Return the (X, Y) coordinate for the center point of the cell that contains the specified text.  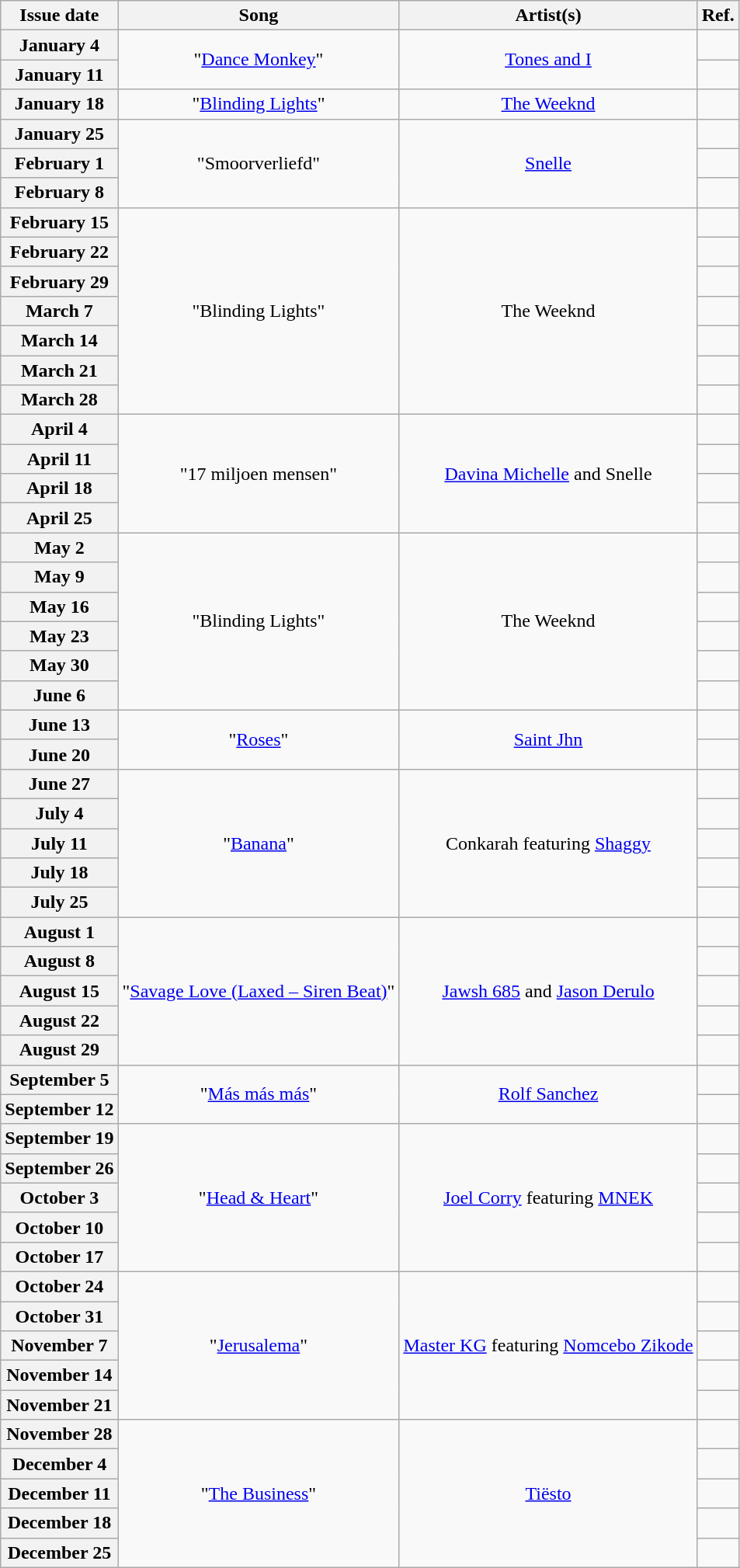
May 2 (59, 548)
"Banana" (259, 843)
Tones and I (548, 60)
July 18 (59, 873)
July 4 (59, 813)
October 31 (59, 1316)
"Más más más" (259, 1094)
Artist(s) (548, 16)
November 14 (59, 1375)
September 5 (59, 1080)
September 19 (59, 1139)
Conkarah featuring Shaggy (548, 843)
Tiësto (548, 1493)
March 28 (59, 400)
April 18 (59, 488)
October 24 (59, 1286)
August 15 (59, 991)
August 29 (59, 1050)
March 7 (59, 311)
January 18 (59, 104)
Rolf Sanchez (548, 1094)
February 22 (59, 252)
June 13 (59, 725)
March 14 (59, 340)
February 15 (59, 222)
November 28 (59, 1434)
Song (259, 16)
December 11 (59, 1493)
May 16 (59, 607)
February 8 (59, 193)
"Jerusalema" (259, 1345)
August 22 (59, 1020)
February 1 (59, 163)
September 26 (59, 1168)
June 20 (59, 754)
March 21 (59, 370)
June 6 (59, 695)
December 25 (59, 1552)
Davina Michelle and Snelle (548, 474)
"Savage Love (Laxed – Siren Beat)" (259, 991)
"Smoorverliefd" (259, 163)
"Dance Monkey" (259, 60)
January 25 (59, 134)
April 25 (59, 518)
Issue date (59, 16)
"17 miljoen mensen" (259, 474)
February 29 (59, 281)
October 10 (59, 1227)
April 11 (59, 459)
June 27 (59, 784)
Jawsh 685 and Jason Derulo (548, 991)
Ref. (717, 16)
"Roses" (259, 739)
July 11 (59, 843)
Snelle (548, 163)
Master KG featuring Nomcebo Zikode (548, 1345)
November 7 (59, 1346)
January 11 (59, 75)
August 1 (59, 932)
May 30 (59, 666)
January 4 (59, 45)
September 12 (59, 1109)
May 9 (59, 577)
April 4 (59, 429)
Saint Jhn (548, 739)
July 25 (59, 902)
May 23 (59, 636)
"The Business" (259, 1493)
Joel Corry featuring MNEK (548, 1198)
"Head & Heart" (259, 1198)
November 21 (59, 1405)
December 4 (59, 1464)
October 17 (59, 1257)
December 18 (59, 1523)
August 8 (59, 961)
October 3 (59, 1198)
